For the text-containing cell, return its midpoint in [X, Y] coordinate format. 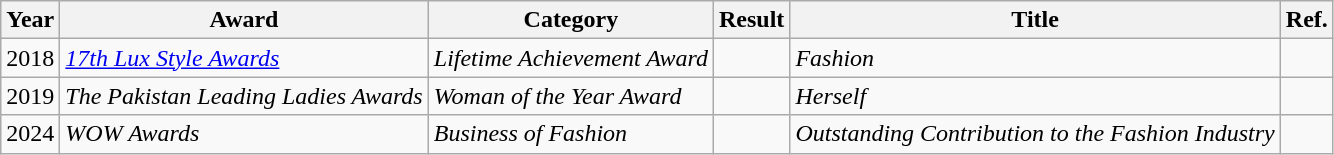
Business of Fashion [570, 134]
Ref. [1306, 20]
Fashion [1035, 58]
WOW Awards [244, 134]
Title [1035, 20]
Woman of the Year Award [570, 96]
The Pakistan Leading Ladies Awards [244, 96]
2018 [30, 58]
Lifetime Achievement Award [570, 58]
Herself [1035, 96]
2024 [30, 134]
17th Lux Style Awards [244, 58]
Award [244, 20]
Year [30, 20]
Result [751, 20]
Category [570, 20]
2019 [30, 96]
Outstanding Contribution to the Fashion Industry [1035, 134]
